Return (x, y) of the center of cell containing provided text 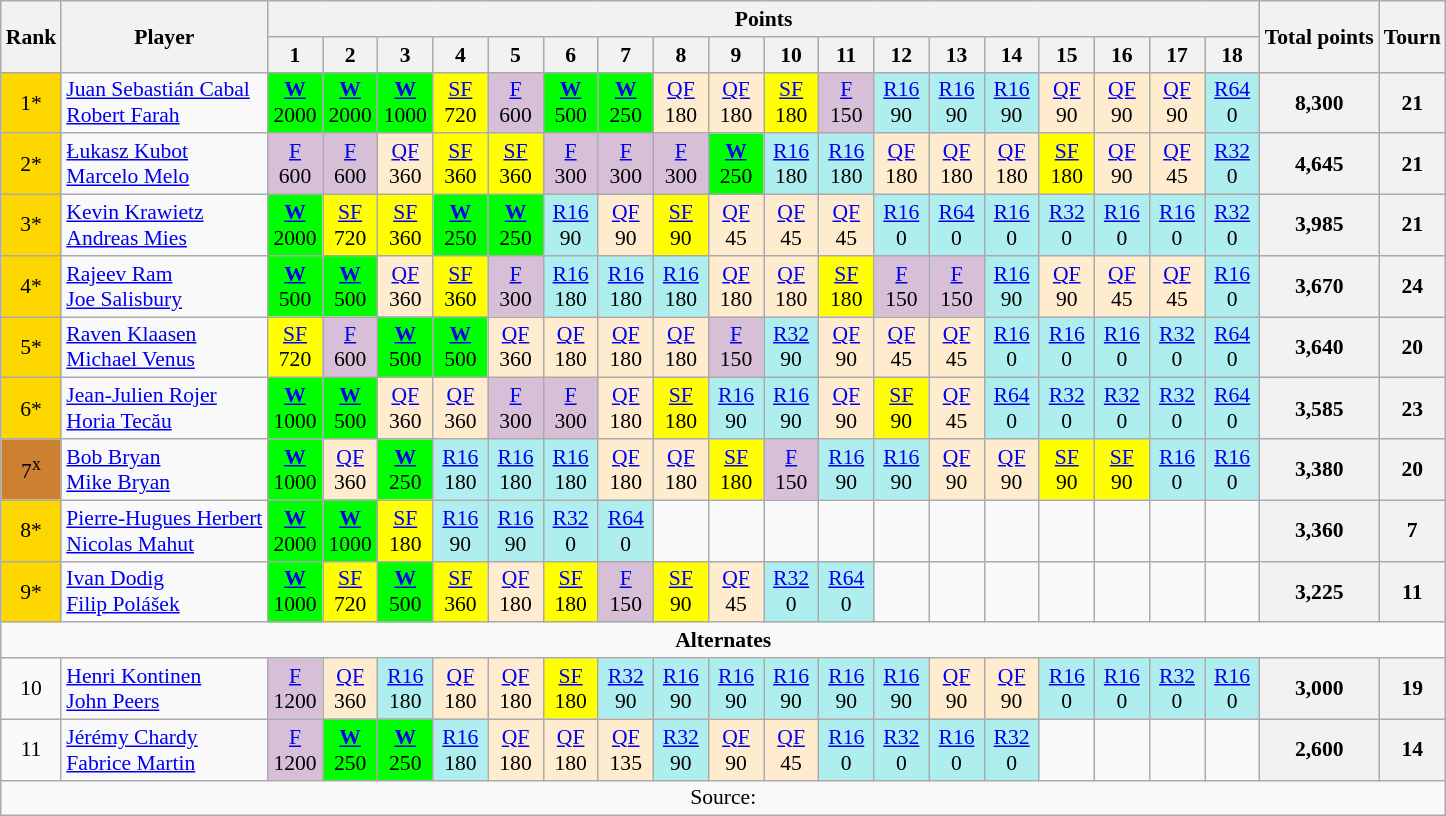
3,640 (1320, 348)
Juan Sebastián Cabal Robert Farah (164, 102)
6* (32, 408)
2* (32, 164)
Points (763, 19)
Jean-Julien Rojer Horia Tecău (164, 408)
1 (294, 55)
4 (460, 55)
Total points (1320, 36)
2,600 (1320, 750)
3,670 (1320, 286)
9 (736, 55)
16 (1122, 55)
Bob Bryan Mike Bryan (164, 470)
9* (32, 592)
13 (956, 55)
Rank (32, 36)
3,985 (1320, 226)
3 (406, 55)
3,380 (1320, 470)
Jérémy Chardy Fabrice Martin (164, 750)
Henri Kontinen John Peers (164, 688)
19 (1412, 688)
Player (164, 36)
17 (1176, 55)
3,360 (1320, 530)
3,000 (1320, 688)
Raven Klaasen Michael Venus (164, 348)
3,225 (1320, 592)
15 (1066, 55)
Kevin Krawietz Andreas Mies (164, 226)
8 (680, 55)
7x (32, 470)
4* (32, 286)
Source: (724, 798)
Tourn (1412, 36)
1* (32, 102)
24 (1412, 286)
4,645 (1320, 164)
5 (516, 55)
5* (32, 348)
Pierre-Hugues Herbert Nicolas Mahut (164, 530)
Rajeev Ram Joe Salisbury (164, 286)
3,585 (1320, 408)
Alternates (724, 641)
Łukasz Kubot Marcelo Melo (164, 164)
23 (1412, 408)
2 (350, 55)
3* (32, 226)
18 (1232, 55)
Ivan Dodig Filip Polášek (164, 592)
6 (570, 55)
8* (32, 530)
12 (902, 55)
8,300 (1320, 102)
QF135 (626, 750)
